Scan for the cell matching the given text and deliver its [X, Y] coordinate at center. 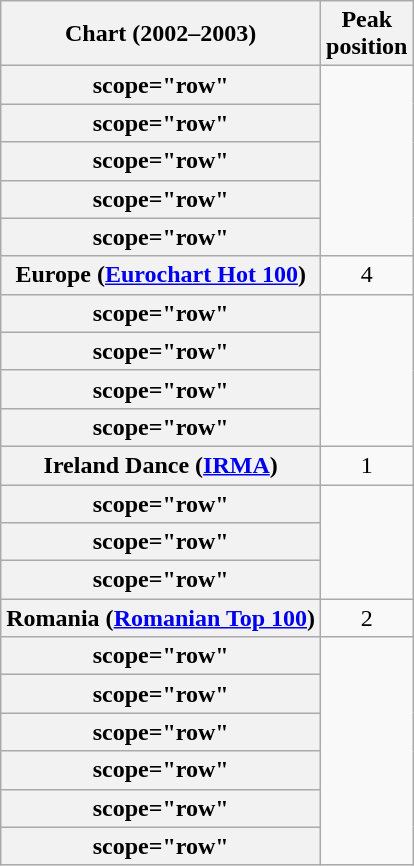
Romania (Romanian Top 100) [161, 618]
Ireland Dance (IRMA) [161, 465]
2 [367, 618]
4 [367, 275]
Peakposition [367, 34]
Europe (Eurochart Hot 100) [161, 275]
1 [367, 465]
Chart (2002–2003) [161, 34]
